From the cell containing the given text, extract its center point as (X, Y) coordinate. 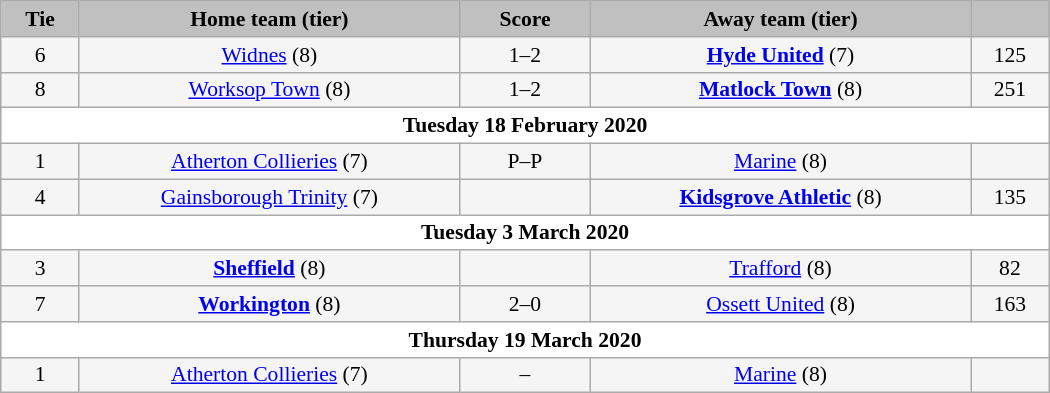
P–P (524, 162)
Ossett United (8) (781, 304)
Home team (tier) (269, 19)
2–0 (524, 304)
Away team (tier) (781, 19)
135 (1010, 197)
– (524, 375)
251 (1010, 90)
8 (40, 90)
7 (40, 304)
6 (40, 55)
125 (1010, 55)
Trafford (8) (781, 269)
Sheffield (8) (269, 269)
4 (40, 197)
Gainsborough Trinity (7) (269, 197)
Tie (40, 19)
3 (40, 269)
163 (1010, 304)
Tuesday 3 March 2020 (525, 233)
Widnes (8) (269, 55)
Score (524, 19)
Hyde United (7) (781, 55)
Worksop Town (8) (269, 90)
Thursday 19 March 2020 (525, 340)
Matlock Town (8) (781, 90)
Workington (8) (269, 304)
Tuesday 18 February 2020 (525, 126)
Kidsgrove Athletic (8) (781, 197)
82 (1010, 269)
